Detect which cell encompasses the target text, then output its [x, y] center coordinate. 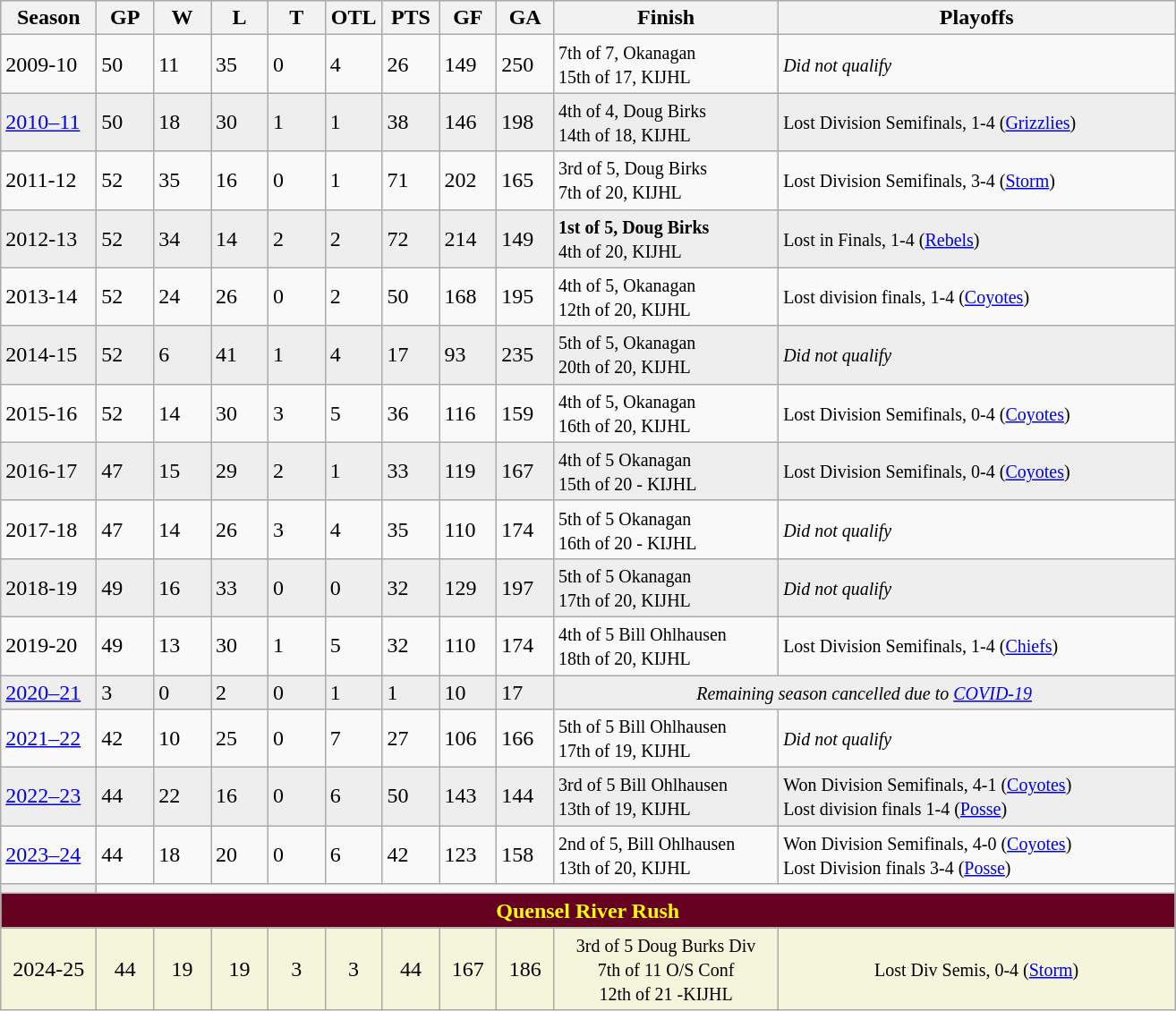
GA [525, 18]
34 [183, 238]
3rd of 5 Doug Burks Div7th of 11 O/S Conf12th of 21 -KIJHL [666, 969]
2022–23 [48, 796]
2014-15 [48, 354]
20 [240, 855]
Lost Division Semifinals, 1-4 (Chiefs) [977, 646]
13 [183, 646]
L [240, 18]
Playoffs [977, 18]
29 [240, 471]
4th of 5, Okanagan16th of 20, KIJHL [666, 413]
Season [48, 18]
2020–21 [48, 692]
123 [468, 855]
144 [525, 796]
2024-25 [48, 969]
Finish [666, 18]
2009-10 [48, 64]
Lost in Finals, 1-4 (Rebels) [977, 238]
T [296, 18]
202 [468, 181]
106 [468, 739]
129 [468, 587]
24 [183, 297]
5th of 5 Bill Ohlhausen17th of 19, KIJHL [666, 739]
159 [525, 413]
11 [183, 64]
27 [411, 739]
7th of 7, Okanagan15th of 17, KIJHL [666, 64]
36 [411, 413]
7 [354, 739]
38 [411, 122]
5th of 5 Okanagan16th of 20 - KIJHL [666, 530]
71 [411, 181]
2011-12 [48, 181]
168 [468, 297]
Quensel River Rush [588, 911]
2021–22 [48, 739]
Won Division Semifinals, 4-1 (Coyotes)Lost division finals 1-4 (Posse) [977, 796]
25 [240, 739]
4th of 5 Bill Ohlhausen18th of 20, KIJHL [666, 646]
OTL [354, 18]
195 [525, 297]
186 [525, 969]
2018-19 [48, 587]
2017-18 [48, 530]
166 [525, 739]
2019-20 [48, 646]
4th of 5, Okanagan12th of 20, KIJHL [666, 297]
198 [525, 122]
2010–11 [48, 122]
3rd of 5 Bill Ohlhausen13th of 19, KIJHL [666, 796]
2nd of 5, Bill Ohlhausen13th of 20, KIJHL [666, 855]
2012-13 [48, 238]
2013-14 [48, 297]
2023–24 [48, 855]
Won Division Semifinals, 4-0 (Coyotes)Lost Division finals 3-4 (Posse) [977, 855]
Remaining season cancelled due to COVID-19 [865, 692]
GF [468, 18]
Lost Division Semifinals, 3-4 (Storm) [977, 181]
GP [125, 18]
93 [468, 354]
165 [525, 181]
197 [525, 587]
158 [525, 855]
1st of 5, Doug Birks4th of 20, KIJHL [666, 238]
4th of 5 Okanagan15th of 20 - KIJHL [666, 471]
4th of 4, Doug Birks14th of 18, KIJHL [666, 122]
214 [468, 238]
Lost division finals, 1-4 (Coyotes) [977, 297]
15 [183, 471]
5th of 5, Okanagan20th of 20, KIJHL [666, 354]
146 [468, 122]
3rd of 5, Doug Birks7th of 20, KIJHL [666, 181]
143 [468, 796]
Lost Division Semifinals, 1-4 (Grizzlies) [977, 122]
250 [525, 64]
22 [183, 796]
2016-17 [48, 471]
41 [240, 354]
Lost Div Semis, 0-4 (Storm) [977, 969]
W [183, 18]
5th of 5 Okanagan17th of 20, KIJHL [666, 587]
235 [525, 354]
PTS [411, 18]
2015-16 [48, 413]
116 [468, 413]
72 [411, 238]
119 [468, 471]
